Output the [x, y] coordinate of the center of the cell containing the given text.  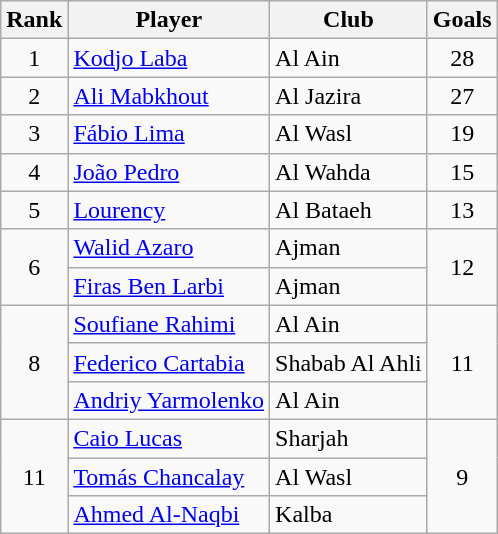
Ahmed Al-Naqbi [169, 515]
Walid Azaro [169, 248]
13 [462, 210]
Club [349, 20]
15 [462, 172]
12 [462, 267]
Lourency [169, 210]
Fábio Lima [169, 134]
1 [34, 58]
Tomás Chancalay [169, 477]
Federico Cartabia [169, 362]
4 [34, 172]
João Pedro [169, 172]
3 [34, 134]
Player [169, 20]
Sharjah [349, 438]
Al Wahda [349, 172]
Shabab Al Ahli [349, 362]
9 [462, 476]
28 [462, 58]
Andriy Yarmolenko [169, 400]
8 [34, 362]
Soufiane Rahimi [169, 324]
Firas Ben Larbi [169, 286]
Goals [462, 20]
Al Bataeh [349, 210]
27 [462, 96]
Ali Mabkhout [169, 96]
19 [462, 134]
2 [34, 96]
Caio Lucas [169, 438]
Kalba [349, 515]
6 [34, 267]
Kodjo Laba [169, 58]
5 [34, 210]
Al Jazira [349, 96]
Rank [34, 20]
